Search for the cell housing the specified text and yield its [x, y] center coordinate. 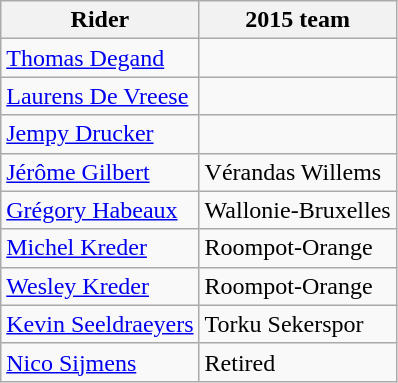
2015 team [298, 20]
Wallonie-Bruxelles [298, 210]
Jempy Drucker [100, 134]
Torku Sekerspor [298, 324]
Grégory Habeaux [100, 210]
Laurens De Vreese [100, 96]
Michel Kreder [100, 248]
Kevin Seeldraeyers [100, 324]
Jérôme Gilbert [100, 172]
Vérandas Willems [298, 172]
Thomas Degand [100, 58]
Wesley Kreder [100, 286]
Nico Sijmens [100, 362]
Retired [298, 362]
Rider [100, 20]
